Return [X, Y] of the center of cell containing provided text 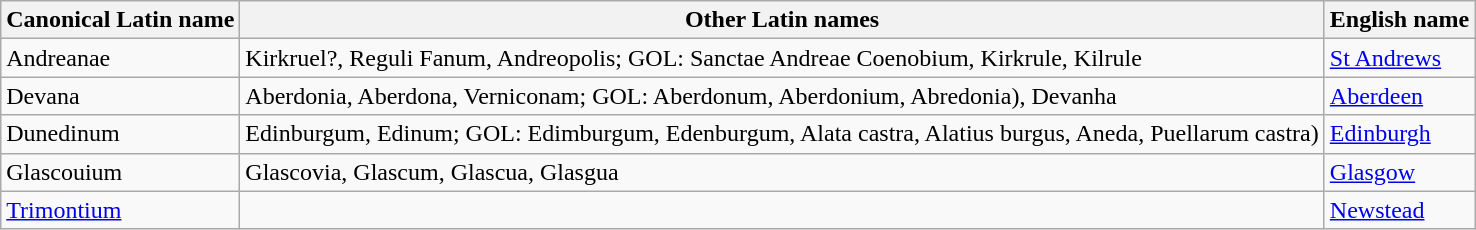
Edinburgh [1399, 134]
English name [1399, 20]
Kirkruel?, Reguli Fanum, Andreopolis; GOL: Sanctae Andreae Coenobium, Kirkrule, Kilrule [782, 58]
Other Latin names [782, 20]
Edinburgum, Edinum; GOL: Edimburgum, Edenburgum, Alata castra, Alatius burgus, Aneda, Puellarum castra) [782, 134]
Newstead [1399, 210]
Glasgow [1399, 172]
Andreanae [120, 58]
Aberdonia, Aberdona, Verniconam; GOL: Aberdonum, Aberdonium, Abredonia), Devanha [782, 96]
Aberdeen [1399, 96]
St Andrews [1399, 58]
Dunedinum [120, 134]
Glascovia, Glascum, Glascua, Glasgua [782, 172]
Devana [120, 96]
Glascouium [120, 172]
Canonical Latin name [120, 20]
Trimontium [120, 210]
